Provide the (x, y) coordinate of the cell's center where the given text is located.  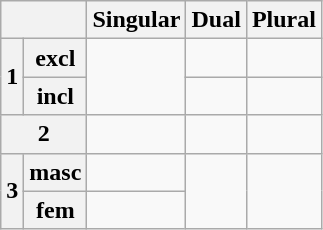
fem (56, 210)
excl (56, 58)
2 (44, 134)
incl (56, 96)
Dual (216, 20)
Singular (136, 20)
3 (12, 191)
masc (56, 172)
Plural (284, 20)
1 (12, 77)
